Find where the given text appears and provide that cell's center as [x, y] coordinate. 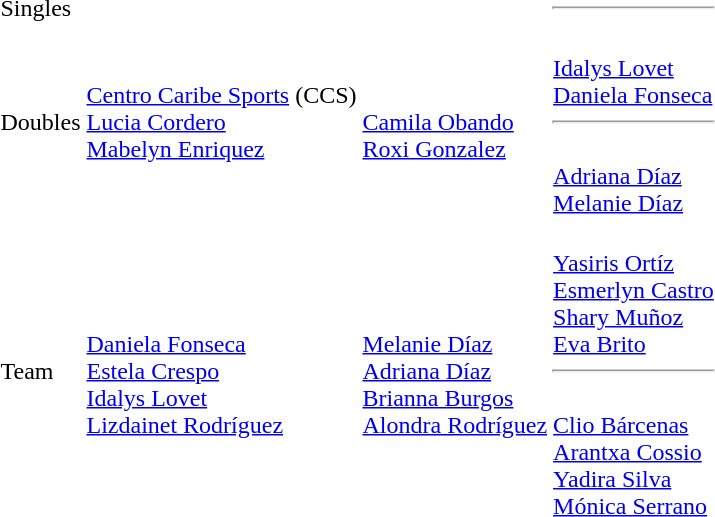
Centro Caribe Sports (CCS)Lucia CorderoMabelyn Enriquez [222, 122]
Camila ObandoRoxi Gonzalez [455, 122]
